Pinpoint the cell where the given text exists, returning its [X, Y] midpoint coordinate. 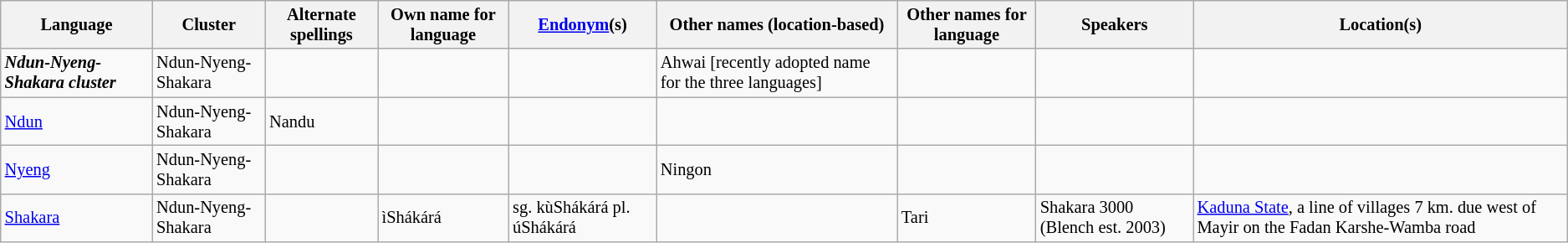
Tari [967, 218]
Other names (location-based) [777, 24]
Other names for language [967, 24]
Ahwai [recently adopted name for the three languages] [777, 73]
sg. kùShákárá pl. úShákárá [582, 218]
Endonym(s) [582, 24]
Alternate spellings [321, 24]
Speakers [1115, 24]
Ningon [777, 169]
Cluster [209, 24]
Ndun-Nyeng-Shakara cluster [77, 73]
Nyeng [77, 169]
Language [77, 24]
Ndun [77, 121]
ìShákárá [443, 218]
Nandu [321, 121]
Shakara [77, 218]
Kaduna State, a line of villages 7 km. due west of Mayir on the Fadan Karshe-Wamba road [1381, 218]
Own name for language [443, 24]
Location(s) [1381, 24]
Shakara 3000 (Blench est. 2003) [1115, 218]
